Locate the cell with the specified text and output its (x, y) center coordinate. 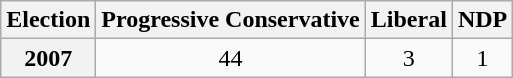
44 (230, 58)
3 (408, 58)
NDP (482, 20)
2007 (48, 58)
1 (482, 58)
Progressive Conservative (230, 20)
Election (48, 20)
Liberal (408, 20)
